Search for the cell housing the specified text and yield its (x, y) center coordinate. 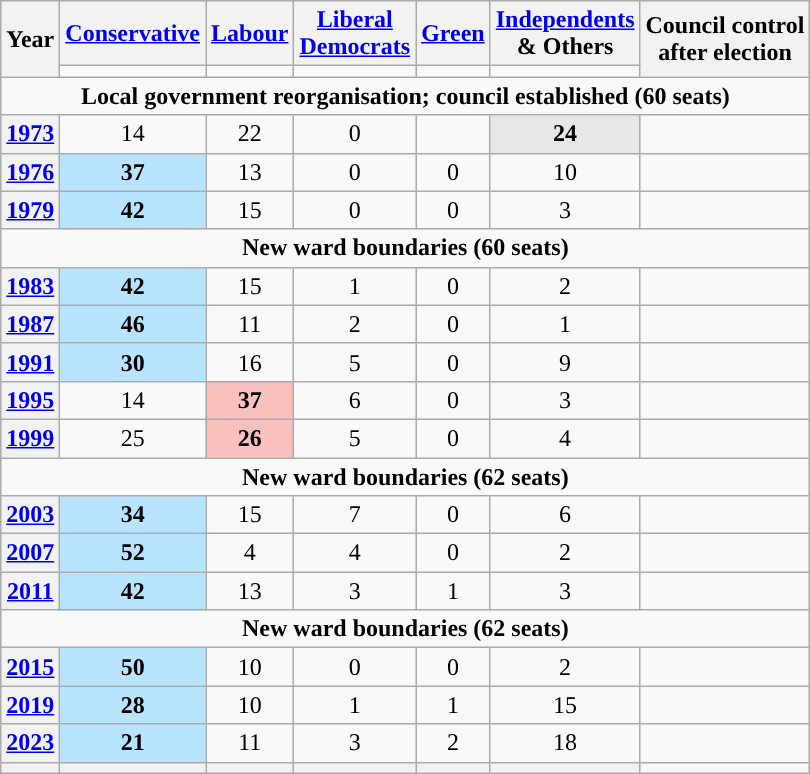
1995 (30, 400)
Local government reorganisation; council established (60 seats) (406, 96)
25 (133, 438)
24 (565, 134)
2023 (30, 743)
2019 (30, 705)
Independents& Others (565, 34)
New ward boundaries (60 seats) (406, 248)
1999 (30, 438)
28 (133, 705)
52 (133, 553)
Green (454, 34)
18 (565, 743)
Conservative (133, 34)
2011 (30, 591)
1991 (30, 362)
Council controlafter election (725, 39)
1983 (30, 286)
22 (250, 134)
1973 (30, 134)
9 (565, 362)
1987 (30, 324)
7 (355, 515)
21 (133, 743)
Liberal Democrats (355, 34)
2015 (30, 667)
1976 (30, 172)
30 (133, 362)
50 (133, 667)
26 (250, 438)
Year (30, 39)
2007 (30, 553)
16 (250, 362)
34 (133, 515)
46 (133, 324)
Labour (250, 34)
2003 (30, 515)
1979 (30, 210)
